Capture the cell that displays the provided text and extract its [X, Y] central coordinate. 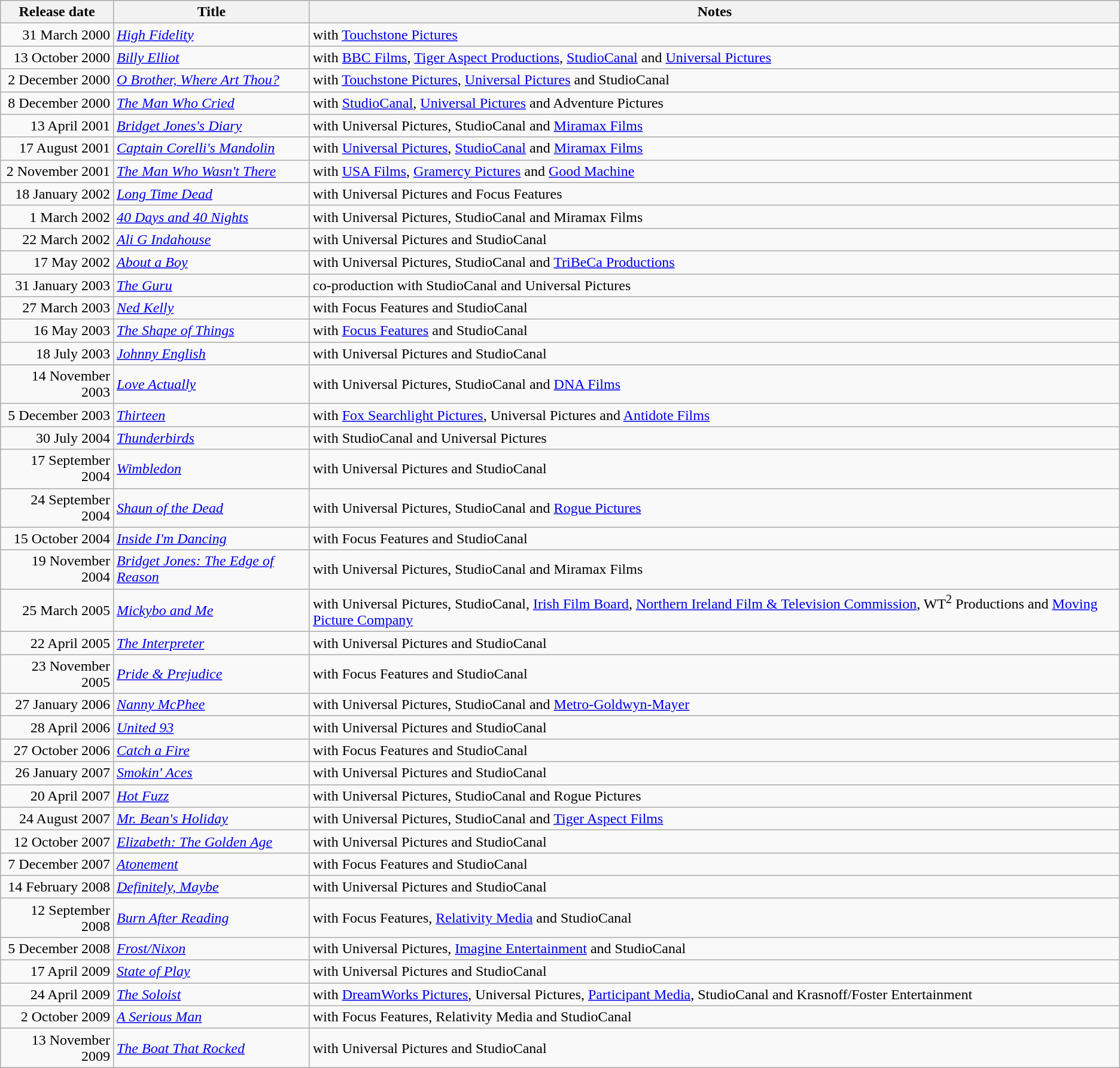
with DreamWorks Pictures, Universal Pictures, Participant Media, StudioCanal and Krasnoff/Foster Entertainment [714, 994]
with Touchstone Pictures [714, 35]
Bridget Jones: The Edge of Reason [211, 570]
18 January 2002 [57, 194]
23 November 2005 [57, 674]
About a Boy [211, 262]
High Fidelity [211, 35]
14 February 2008 [57, 887]
31 January 2003 [57, 285]
22 April 2005 [57, 643]
The Boat That Rocked [211, 1048]
Shaun of the Dead [211, 507]
5 December 2008 [57, 948]
15 October 2004 [57, 538]
13 November 2009 [57, 1048]
with Universal Pictures, StudioCanal and Tiger Aspect Films [714, 819]
13 October 2000 [57, 57]
Ali G Indahouse [211, 239]
with StudioCanal, Universal Pictures and Adventure Pictures [714, 103]
with Fox Searchlight Pictures, Universal Pictures and Antidote Films [714, 415]
17 September 2004 [57, 469]
Long Time Dead [211, 194]
Mr. Bean's Holiday [211, 819]
25 March 2005 [57, 610]
17 April 2009 [57, 972]
The Man Who Wasn't There [211, 171]
State of Play [211, 972]
Captain Corelli's Mandolin [211, 148]
24 April 2009 [57, 994]
14 November 2003 [57, 384]
Release date [57, 12]
Thirteen [211, 415]
Frost/Nixon [211, 948]
Pride & Prejudice [211, 674]
Smokin' Aces [211, 773]
2 October 2009 [57, 1017]
with Universal Pictures, StudioCanal and DNA Films [714, 384]
13 April 2001 [57, 126]
with Universal Pictures and Focus Features [714, 194]
Johnny English [211, 354]
Bridget Jones's Diary [211, 126]
30 July 2004 [57, 438]
8 December 2000 [57, 103]
with StudioCanal and Universal Pictures [714, 438]
with Universal Pictures, StudioCanal and Metro-Goldwyn-Mayer [714, 705]
22 March 2002 [57, 239]
Atonement [211, 864]
O Brother, Where Art Thou? [211, 80]
19 November 2004 [57, 570]
31 March 2000 [57, 35]
40 Days and 40 Nights [211, 217]
Mickybo and Me [211, 610]
with USA Films, Gramercy Pictures and Good Machine [714, 171]
17 May 2002 [57, 262]
Billy Elliot [211, 57]
Elizabeth: The Golden Age [211, 841]
12 September 2008 [57, 918]
1 March 2002 [57, 217]
with Universal Pictures, StudioCanal, Irish Film Board, Northern Ireland Film & Television Commission, WT2 Productions and Moving Picture Company [714, 610]
Notes [714, 12]
The Guru [211, 285]
with BBC Films, Tiger Aspect Productions, StudioCanal and Universal Pictures [714, 57]
Hot Fuzz [211, 796]
Burn After Reading [211, 918]
Inside I'm Dancing [211, 538]
26 January 2007 [57, 773]
Title [211, 12]
16 May 2003 [57, 331]
The Interpreter [211, 643]
2 November 2001 [57, 171]
2 December 2000 [57, 80]
24 September 2004 [57, 507]
7 December 2007 [57, 864]
with Touchstone Pictures, Universal Pictures and StudioCanal [714, 80]
United 93 [211, 728]
Wimbledon [211, 469]
Thunderbirds [211, 438]
20 April 2007 [57, 796]
5 December 2003 [57, 415]
Love Actually [211, 384]
with Universal Pictures, Imagine Entertainment and StudioCanal [714, 948]
with Universal Pictures, StudioCanal and TriBeCa Productions [714, 262]
28 April 2006 [57, 728]
24 August 2007 [57, 819]
12 October 2007 [57, 841]
Catch a Fire [211, 750]
27 January 2006 [57, 705]
Ned Kelly [211, 308]
The Man Who Cried [211, 103]
27 March 2003 [57, 308]
27 October 2006 [57, 750]
A Serious Man [211, 1017]
The Shape of Things [211, 331]
co-production with StudioCanal and Universal Pictures [714, 285]
17 August 2001 [57, 148]
The Soloist [211, 994]
18 July 2003 [57, 354]
Nanny McPhee [211, 705]
Definitely, Maybe [211, 887]
